Identify which cell holds the provided text, then report its (x, y) central coordinate. 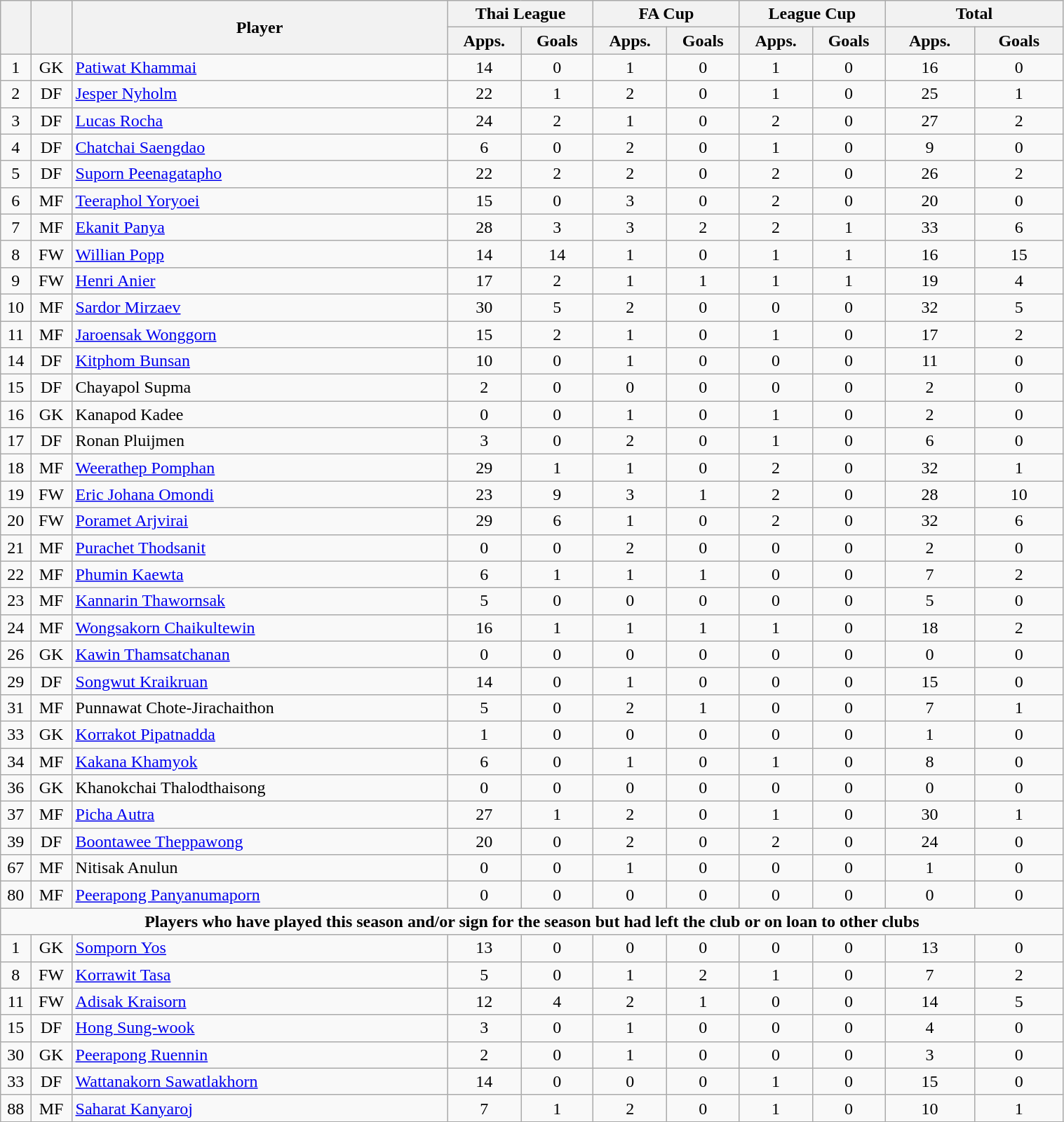
Punnawat Chote-Jirachaithon (260, 708)
Ekanit Panya (260, 227)
Wattanakorn Sawatlakhorn (260, 1081)
37 (15, 815)
Sardor Mirzaev (260, 307)
Kannarin Thawornsak (260, 601)
Wongsakorn Chaikultewin (260, 628)
Khanokchai Thalodthaisong (260, 788)
Ronan Pluijmen (260, 441)
Jaroensak Wonggorn (260, 334)
31 (15, 708)
Boontawee Theppawong (260, 841)
Chatchai Saengdao (260, 147)
39 (15, 841)
Henri Anier (260, 280)
League Cup (812, 14)
Korrawit Tasa (260, 975)
67 (15, 868)
Peerapong Ruennin (260, 1055)
80 (15, 895)
Picha Autra (260, 815)
12 (484, 1001)
Player (260, 27)
Patiwat Khammai (260, 67)
Peerapong Panyanumaporn (260, 895)
Chayapol Supma (260, 388)
Purachet Thodsanit (260, 548)
Somporn Yos (260, 948)
Eric Johana Omondi (260, 494)
Thai League (520, 14)
Hong Sung-wook (260, 1028)
21 (15, 548)
Lucas Rocha (260, 121)
Adisak Kraisorn (260, 1001)
FA Cup (666, 14)
Teeraphol Yoryoei (260, 201)
34 (15, 761)
Players who have played this season and/or sign for the season but had left the club or on loan to other clubs (532, 921)
Saharat Kanyaroj (260, 1108)
Songwut Kraikruan (260, 681)
Kakana Khamyok (260, 761)
Poramet Arjvirai (260, 521)
Weerathep Pomphan (260, 468)
Phumin Kaewta (260, 574)
Kitphom Bunsan (260, 361)
36 (15, 788)
Jesper Nyholm (260, 94)
Kawin Thamsatchanan (260, 654)
Suporn Peenagatapho (260, 174)
Kanapod Kadee (260, 414)
25 (930, 94)
Total (974, 14)
Korrakot Pipatnadda (260, 734)
Nitisak Anulun (260, 868)
Willian Popp (260, 254)
88 (15, 1108)
